Detect which cell encompasses the target text, then output its (x, y) center coordinate. 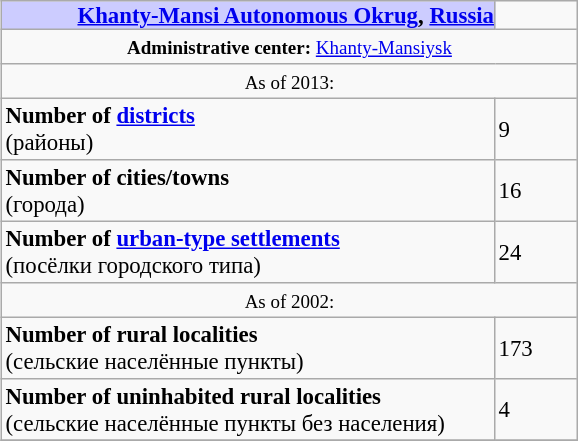
As of 2013: (290, 81)
Number of districts(районы) (248, 129)
Administrative center: Khanty-Mansiysk (290, 46)
Number of rural localities(сельские населённые пункты) (248, 348)
173 (536, 348)
Number of urban-type settlements(посёлки городского типа) (248, 252)
16 (536, 191)
Number of uninhabited rural localities(сельские населённые пункты без населения) (248, 410)
4 (536, 410)
Khanty-Mansi Autonomous Okrug, Russia (248, 15)
24 (536, 252)
9 (536, 129)
Number of cities/towns(города) (248, 191)
As of 2002: (290, 300)
